Detect which cell encompasses the target text, then output its [x, y] center coordinate. 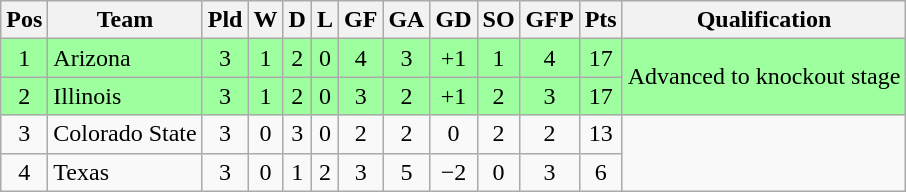
Team [125, 20]
W [266, 20]
6 [600, 172]
GD [454, 20]
GFP [550, 20]
L [324, 20]
5 [406, 172]
Pts [600, 20]
13 [600, 134]
SO [498, 20]
Illinois [125, 96]
Colorado State [125, 134]
Texas [125, 172]
Arizona [125, 58]
D [297, 20]
GF [360, 20]
GA [406, 20]
Advanced to knockout stage [764, 77]
Pld [225, 20]
−2 [454, 172]
Qualification [764, 20]
Pos [24, 20]
